Capture the cell that displays the provided text and extract its [X, Y] central coordinate. 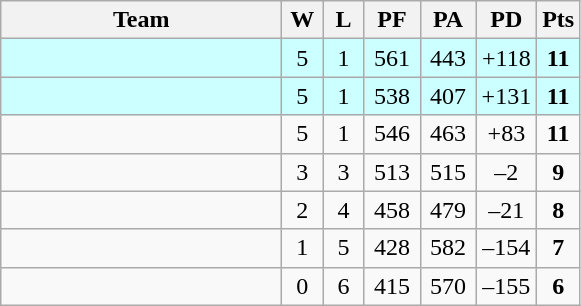
513 [392, 172]
+131 [506, 96]
Team [142, 20]
515 [448, 172]
582 [448, 248]
479 [448, 210]
–2 [506, 172]
415 [392, 286]
+83 [506, 134]
PD [506, 20]
7 [558, 248]
8 [558, 210]
+118 [506, 58]
428 [392, 248]
–155 [506, 286]
PF [392, 20]
0 [302, 286]
561 [392, 58]
443 [448, 58]
–154 [506, 248]
–21 [506, 210]
W [302, 20]
9 [558, 172]
Pts [558, 20]
4 [344, 210]
463 [448, 134]
407 [448, 96]
546 [392, 134]
570 [448, 286]
538 [392, 96]
458 [392, 210]
2 [302, 210]
PA [448, 20]
L [344, 20]
